Provide the (x, y) coordinate of the cell's center where the given text is located.  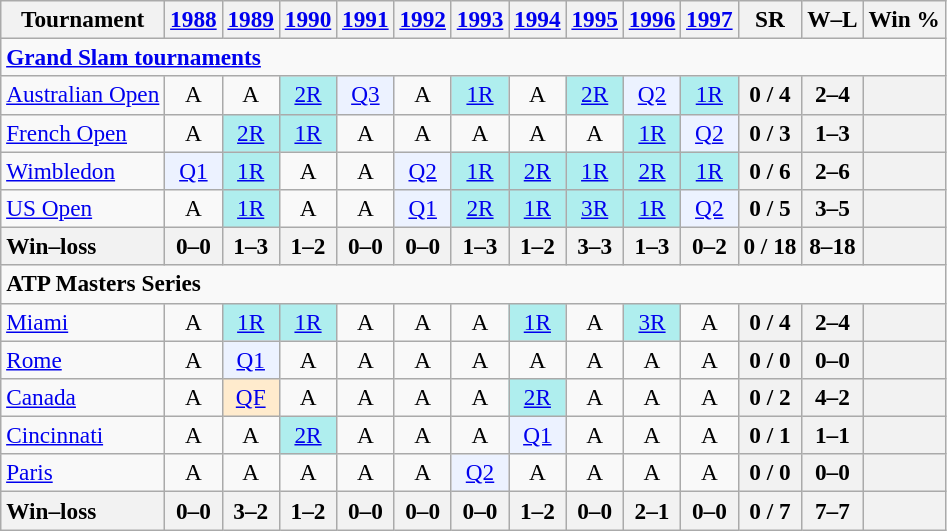
2–1 (652, 510)
0–2 (710, 246)
Australian Open (83, 95)
1994 (538, 19)
US Open (83, 208)
SR (770, 19)
W–L (832, 19)
Win % (904, 19)
4–2 (832, 397)
3–3 (594, 246)
1995 (594, 19)
0 / 3 (770, 133)
Paris (83, 473)
Tournament (83, 19)
1993 (480, 19)
3–5 (832, 208)
Grand Slam tournaments (473, 57)
0 / 1 (770, 435)
Canada (83, 397)
1990 (308, 19)
Q3 (366, 95)
0 / 2 (770, 397)
Wimbledon (83, 170)
2–6 (832, 170)
1996 (652, 19)
1991 (366, 19)
French Open (83, 133)
1–1 (832, 435)
0 / 5 (770, 208)
1989 (250, 19)
0 / 7 (770, 510)
QF (250, 397)
3–2 (250, 510)
ATP Masters Series (473, 284)
7–7 (832, 510)
1992 (422, 19)
0 / 6 (770, 170)
Cincinnati (83, 435)
Rome (83, 359)
Miami (83, 322)
1988 (194, 19)
1997 (710, 19)
8–18 (832, 246)
0 / 18 (770, 246)
